Return (x, y) of the center of cell containing provided text 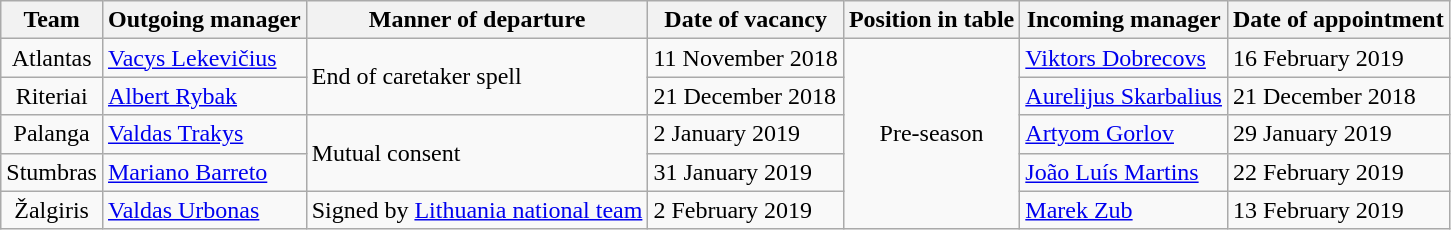
Incoming manager (1124, 20)
Date of appointment (1338, 20)
End of caretaker spell (477, 77)
Žalgiris (52, 210)
Vacys Lekevičius (204, 58)
Palanga (52, 134)
2 January 2019 (746, 134)
Date of vacancy (746, 20)
Mariano Barreto (204, 172)
Albert Rybak (204, 96)
Position in table (931, 20)
Mutual consent (477, 153)
Valdas Urbonas (204, 210)
22 February 2019 (1338, 172)
11 November 2018 (746, 58)
Artyom Gorlov (1124, 134)
29 January 2019 (1338, 134)
Valdas Trakys (204, 134)
2 February 2019 (746, 210)
Pre-season (931, 134)
Riteriai (52, 96)
Viktors Dobrecovs (1124, 58)
Outgoing manager (204, 20)
31 January 2019 (746, 172)
Signed by Lithuania national team (477, 210)
16 February 2019 (1338, 58)
Manner of departure (477, 20)
Marek Zub (1124, 210)
Aurelijus Skarbalius (1124, 96)
Atlantas (52, 58)
João Luís Martins (1124, 172)
Team (52, 20)
13 February 2019 (1338, 210)
Stumbras (52, 172)
